Capture the cell that displays the provided text and extract its (X, Y) central coordinate. 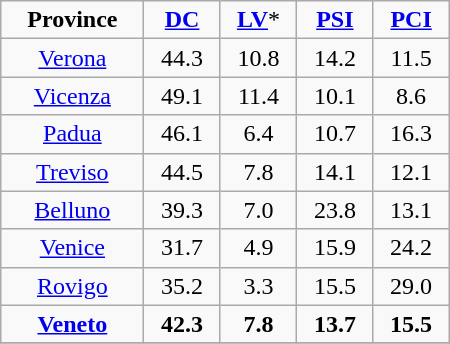
Rovigo (72, 286)
Venice (72, 248)
42.3 (182, 324)
PSI (335, 20)
Verona (72, 58)
29.0 (411, 286)
10.1 (335, 96)
Padua (72, 134)
Treviso (72, 172)
13.1 (411, 210)
39.3 (182, 210)
23.8 (335, 210)
15.9 (335, 248)
DC (182, 20)
14.1 (335, 172)
44.3 (182, 58)
6.4 (258, 134)
11.4 (258, 96)
4.9 (258, 248)
12.1 (411, 172)
LV* (258, 20)
Veneto (72, 324)
46.1 (182, 134)
Belluno (72, 210)
24.2 (411, 248)
35.2 (182, 286)
31.7 (182, 248)
7.0 (258, 210)
14.2 (335, 58)
10.8 (258, 58)
Vicenza (72, 96)
44.5 (182, 172)
Province (72, 20)
8.6 (411, 96)
13.7 (335, 324)
3.3 (258, 286)
16.3 (411, 134)
10.7 (335, 134)
11.5 (411, 58)
PCI (411, 20)
49.1 (182, 96)
